Capture the cell that displays the provided text and extract its [x, y] central coordinate. 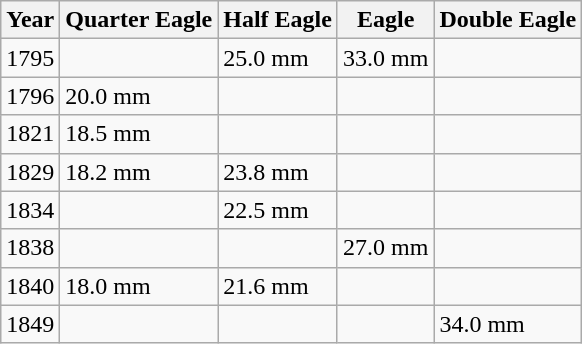
Eagle [385, 20]
27.0 mm [385, 248]
23.8 mm [278, 172]
1838 [30, 248]
22.5 mm [278, 210]
25.0 mm [278, 58]
1796 [30, 96]
18.5 mm [139, 134]
Double Eagle [508, 20]
Year [30, 20]
1849 [30, 324]
34.0 mm [508, 324]
1795 [30, 58]
18.2 mm [139, 172]
1834 [30, 210]
21.6 mm [278, 286]
Quarter Eagle [139, 20]
Half Eagle [278, 20]
33.0 mm [385, 58]
1840 [30, 286]
1821 [30, 134]
20.0 mm [139, 96]
18.0 mm [139, 286]
1829 [30, 172]
